Identify which cell holds the provided text, then report its (x, y) central coordinate. 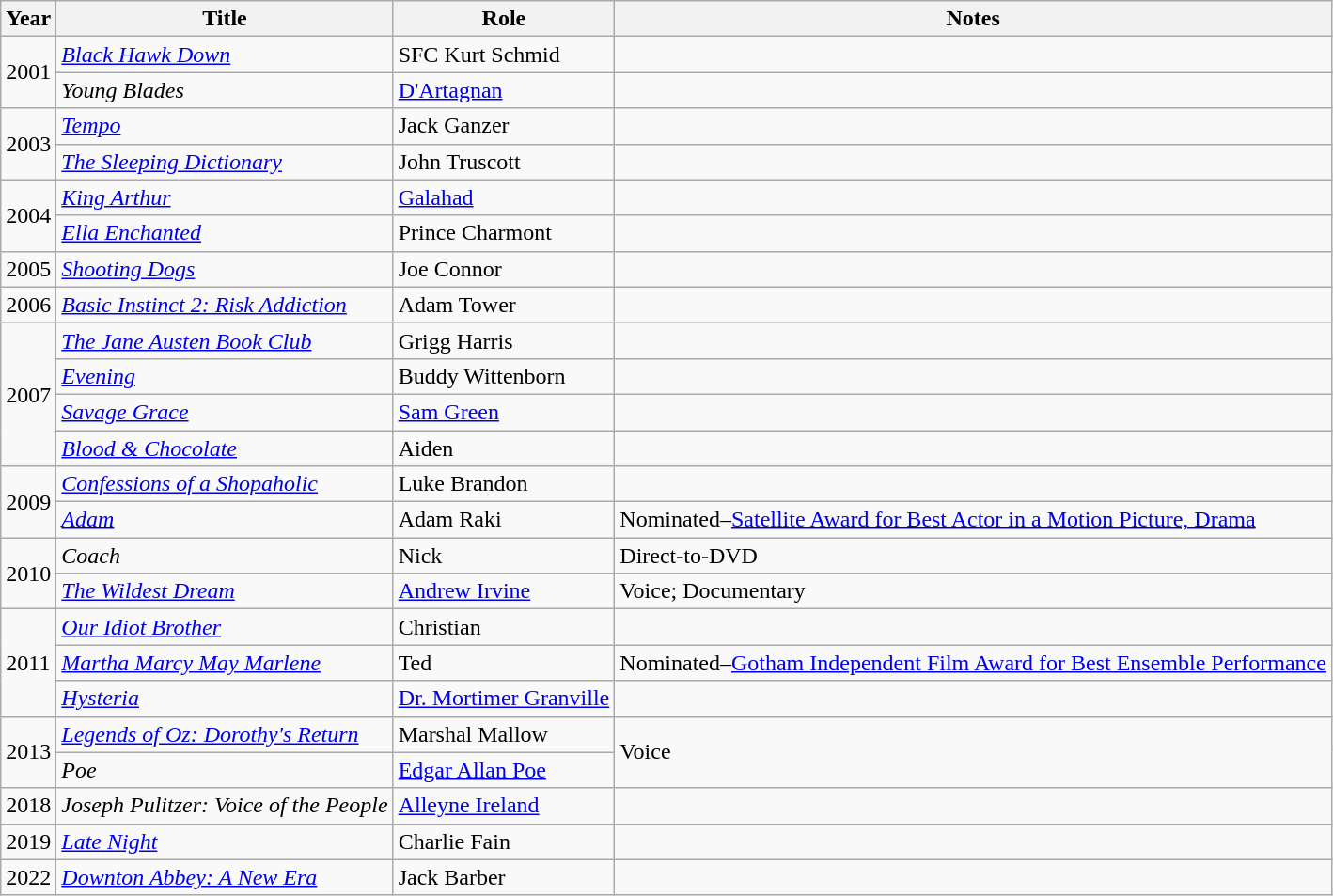
2006 (28, 305)
Martha Marcy May Marlene (225, 663)
Voice; Documentary (974, 591)
The Sleeping Dictionary (225, 162)
2001 (28, 72)
Sam Green (504, 412)
Jack Barber (504, 877)
2009 (28, 502)
SFC Kurt Schmid (504, 55)
Nominated–Satellite Award for Best Actor in a Motion Picture, Drama (974, 520)
Joseph Pulitzer: Voice of the People (225, 806)
Galahad (504, 197)
John Truscott (504, 162)
Nick (504, 556)
2022 (28, 877)
Luke Brandon (504, 484)
Evening (225, 376)
Hysteria (225, 699)
Andrew Irvine (504, 591)
Coach (225, 556)
Downton Abbey: A New Era (225, 877)
Black Hawk Down (225, 55)
2011 (28, 663)
Notes (974, 19)
Alleyne Ireland (504, 806)
Christian (504, 627)
2018 (28, 806)
2005 (28, 269)
2003 (28, 144)
King Arthur (225, 197)
Year (28, 19)
2019 (28, 841)
2013 (28, 752)
Shooting Dogs (225, 269)
Dr. Mortimer Granville (504, 699)
Buddy Wittenborn (504, 376)
Joe Connor (504, 269)
Aiden (504, 448)
Edgar Allan Poe (504, 770)
Savage Grace (225, 412)
Poe (225, 770)
Prince Charmont (504, 233)
Marshal Mallow (504, 734)
Ella Enchanted (225, 233)
Role (504, 19)
The Jane Austen Book Club (225, 340)
Confessions of a Shopaholic (225, 484)
2010 (28, 574)
Legends of Oz: Dorothy's Return (225, 734)
Tempo (225, 126)
Ted (504, 663)
Title (225, 19)
Jack Ganzer (504, 126)
2004 (28, 215)
Blood & Chocolate (225, 448)
Charlie Fain (504, 841)
Our Idiot Brother (225, 627)
Grigg Harris (504, 340)
Late Night (225, 841)
D'Artagnan (504, 90)
The Wildest Dream (225, 591)
Voice (974, 752)
Adam (225, 520)
Nominated–Gotham Independent Film Award for Best Ensemble Performance (974, 663)
Basic Instinct 2: Risk Addiction (225, 305)
Young Blades (225, 90)
Adam Raki (504, 520)
Direct-to-DVD (974, 556)
2007 (28, 394)
Adam Tower (504, 305)
